Capture the cell that displays the provided text and extract its [X, Y] central coordinate. 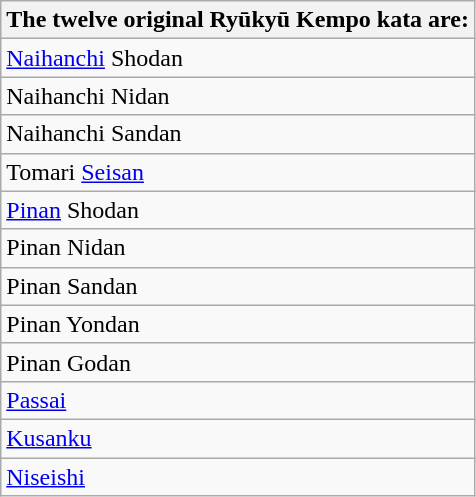
Pinan Godan [238, 362]
Pinan Yondan [238, 324]
Pinan Nidan [238, 248]
Niseishi [238, 477]
Naihanchi Shodan [238, 58]
Tomari Seisan [238, 172]
Passai [238, 400]
The twelve original Ryūkyū Kempo kata are: [238, 20]
Naihanchi Nidan [238, 96]
Naihanchi Sandan [238, 134]
Pinan Shodan [238, 210]
Pinan Sandan [238, 286]
Kusanku [238, 438]
